Capture the cell that displays the provided text and extract its (x, y) central coordinate. 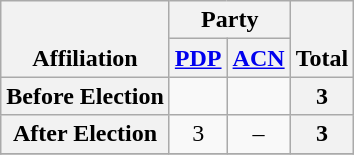
Before Election (86, 96)
Party (230, 20)
Total (322, 39)
After Election (86, 134)
PDP (198, 58)
Affiliation (86, 39)
– (258, 134)
ACN (258, 58)
